Extract the (x, y) coordinate from the center of the cell holding the provided text.  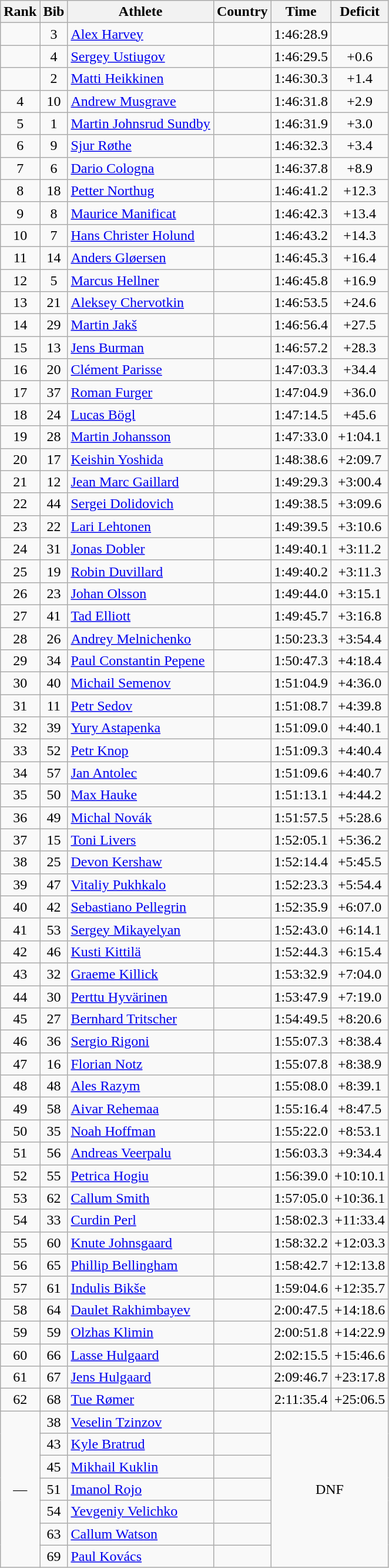
Imanol Rojo (140, 1489)
Bib (54, 12)
Callum Smith (140, 1198)
Marcus Hellner (140, 281)
1:46:41.2 (301, 191)
2:00:47.5 (301, 1310)
Florian Notz (140, 1064)
DNF (330, 1489)
+5:28.6 (360, 818)
1:47:33.0 (301, 437)
Andrey Melnichenko (140, 638)
+16.9 (360, 281)
2:09:46.7 (301, 1377)
2 (54, 79)
1:46:29.5 (301, 56)
+12:03.3 (360, 1243)
+24.6 (360, 303)
— (20, 1489)
1:55:07.8 (301, 1064)
1:53:32.9 (301, 974)
1:55:07.3 (301, 1042)
Yury Astapenka (140, 728)
Phillip Bellingham (140, 1265)
Ales Razym (140, 1086)
1:49:45.7 (301, 616)
Graeme Killick (140, 974)
63 (54, 1534)
1:58:02.3 (301, 1220)
Indulis Bikše (140, 1287)
Max Hauke (140, 795)
+8.9 (360, 168)
+6:14.1 (360, 929)
1:51:09.6 (301, 773)
+3:11.3 (360, 571)
+3:16.8 (360, 616)
1:57:05.0 (301, 1198)
69 (54, 1556)
1:49:40.2 (301, 571)
Petr Sedov (140, 706)
+10:10.1 (360, 1176)
1:49:38.5 (301, 504)
Perttu Hyvärinen (140, 997)
+4:18.4 (360, 661)
+3:10.6 (360, 526)
+8:20.6 (360, 1019)
+8:53.1 (360, 1131)
2:00:51.8 (301, 1332)
2:11:35.4 (301, 1400)
Petr Knop (140, 750)
+25:06.5 (360, 1400)
1:49:29.3 (301, 482)
1:52:14.4 (301, 862)
1:51:08.7 (301, 706)
1:55:22.0 (301, 1131)
Sergei Dolidovich (140, 504)
1:54:49.5 (301, 1019)
1:46:45.8 (301, 281)
+3:54.4 (360, 638)
1:46:53.5 (301, 303)
1:51:57.5 (301, 818)
66 (54, 1355)
1:56:03.3 (301, 1153)
+2:09.7 (360, 459)
Clément Parisse (140, 370)
+45.6 (360, 415)
Andreas Veerpalu (140, 1153)
Jens Burman (140, 348)
1:47:14.5 (301, 415)
+2.9 (360, 101)
+9:34.4 (360, 1153)
1:46:31.9 (301, 124)
+0.6 (360, 56)
Deficit (360, 12)
Roman Furger (140, 392)
+14:18.6 (360, 1310)
Devon Kershaw (140, 862)
Kusti Kittilä (140, 952)
+4:40.7 (360, 773)
1:59:04.6 (301, 1287)
+10:36.1 (360, 1198)
+23:17.8 (360, 1377)
1:46:56.4 (301, 325)
Maurice Manificat (140, 213)
1:46:45.3 (301, 258)
+3.0 (360, 124)
+4:36.0 (360, 683)
64 (54, 1310)
+34.4 (360, 370)
Jens Hulgaard (140, 1377)
Bernhard Tritscher (140, 1019)
Matti Heikkinen (140, 79)
1:47:03.3 (301, 370)
1:46:42.3 (301, 213)
1:46:30.3 (301, 79)
Paul Constantin Pepene (140, 661)
Sergey Ustiugov (140, 56)
+3:09.6 (360, 504)
+12.3 (360, 191)
Aivar Rehemaa (140, 1109)
+4:40.4 (360, 750)
+3:00.4 (360, 482)
+1.4 (360, 79)
1:49:44.0 (301, 593)
+13.4 (360, 213)
Callum Watson (140, 1534)
1:46:43.2 (301, 235)
+14:22.9 (360, 1332)
+3:11.2 (360, 549)
1:56:39.0 (301, 1176)
1:52:05.1 (301, 840)
+4:44.2 (360, 795)
+27.5 (360, 325)
Petrica Hogiu (140, 1176)
+15:46.6 (360, 1355)
1:51:13.1 (301, 795)
1:46:32.3 (301, 146)
1:55:16.4 (301, 1109)
1:46:57.2 (301, 348)
1:52:35.9 (301, 907)
+7:19.0 (360, 997)
Noah Hoffman (140, 1131)
+3.4 (360, 146)
1:49:39.5 (301, 526)
Sjur Røthe (140, 146)
Martin Johnsrud Sundby (140, 124)
Time (301, 12)
1:48:38.6 (301, 459)
Mikhail Kuklin (140, 1467)
1:47:04.9 (301, 392)
Lasse Hulgaard (140, 1355)
1:58:42.7 (301, 1265)
1:52:23.3 (301, 885)
1:55:08.0 (301, 1086)
Olzhas Klimin (140, 1332)
+8:38.4 (360, 1042)
1:58:32.2 (301, 1243)
Alex Harvey (140, 34)
Jan Antolec (140, 773)
Lari Lehtonen (140, 526)
Sebastiano Pellegrin (140, 907)
Veselin Tzinzov (140, 1422)
Andrew Musgrave (140, 101)
Athlete (140, 12)
Dario Cologna (140, 168)
Johan Olsson (140, 593)
Paul Kovács (140, 1556)
+3:15.1 (360, 593)
Vitaliy Pukhkalo (140, 885)
+8:39.1 (360, 1086)
Kyle Bratrud (140, 1444)
Martin Johansson (140, 437)
Keishin Yoshida (140, 459)
1:49:40.1 (301, 549)
1:50:23.3 (301, 638)
+36.0 (360, 392)
Jean Marc Gaillard (140, 482)
Michail Semenov (140, 683)
Toni Livers (140, 840)
Daulet Rakhimbayev (140, 1310)
Lucas Bögl (140, 415)
Jonas Dobler (140, 549)
1:52:44.3 (301, 952)
68 (54, 1400)
+4:40.1 (360, 728)
+6:07.0 (360, 907)
Petter Northug (140, 191)
1:46:28.9 (301, 34)
Sergey Mikayelyan (140, 929)
+5:36.2 (360, 840)
Robin Duvillard (140, 571)
65 (54, 1265)
+12:13.8 (360, 1265)
Aleksey Chervotkin (140, 303)
+5:54.4 (360, 885)
1:51:04.9 (301, 683)
+16.4 (360, 258)
Sergio Rigoni (140, 1042)
1:51:09.0 (301, 728)
Hans Christer Holund (140, 235)
Anders Gløersen (140, 258)
1:46:31.8 (301, 101)
Knute Johnsgaard (140, 1243)
Country (242, 12)
Martin Jakš (140, 325)
Rank (20, 12)
1:51:09.3 (301, 750)
+4:39.8 (360, 706)
+8:38.9 (360, 1064)
Michal Novák (140, 818)
1:52:43.0 (301, 929)
1:53:47.9 (301, 997)
+7:04.0 (360, 974)
3 (54, 34)
+11:33.4 (360, 1220)
+28.3 (360, 348)
Yevgeniy Velichko (140, 1512)
+1:04.1 (360, 437)
+8:47.5 (360, 1109)
1:46:37.8 (301, 168)
+5:45.5 (360, 862)
67 (54, 1377)
1 (54, 124)
Curdin Perl (140, 1220)
1:50:47.3 (301, 661)
2:02:15.5 (301, 1355)
Tad Elliott (140, 616)
+12:35.7 (360, 1287)
+14.3 (360, 235)
Tue Rømer (140, 1400)
+6:15.4 (360, 952)
